Output the (X, Y) coordinate of the center of the cell containing the given text.  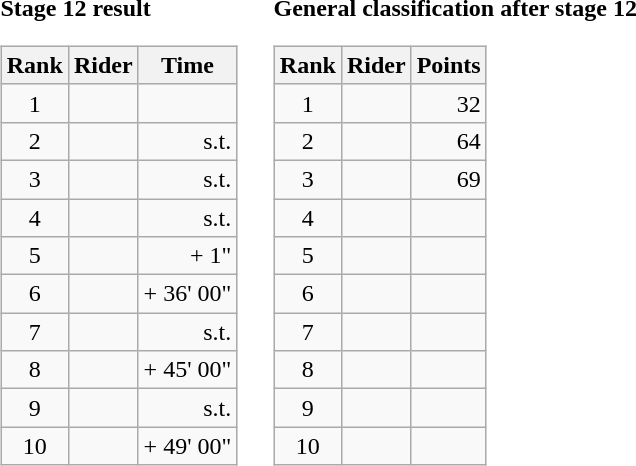
69 (448, 179)
Time (188, 65)
+ 49' 00" (188, 446)
+ 36' 00" (188, 294)
64 (448, 141)
+ 45' 00" (188, 370)
32 (448, 103)
Points (448, 65)
+ 1" (188, 256)
